Scan for the cell matching the given text and deliver its [x, y] coordinate at center. 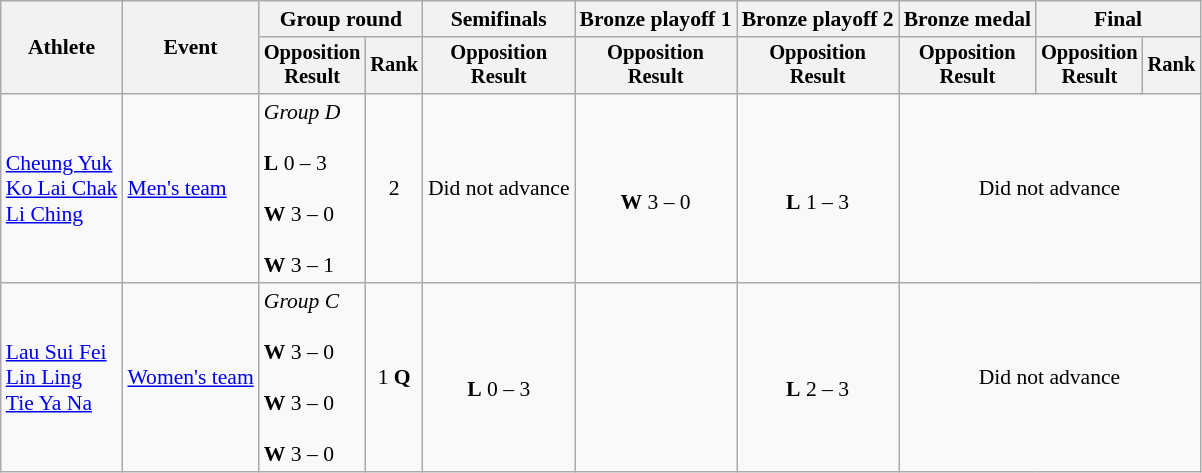
L 2 – 3 [818, 378]
2 [394, 188]
Bronze medal [968, 19]
Bronze playoff 1 [656, 19]
Cheung YukKo Lai ChakLi Ching [62, 188]
Lau Sui FeiLin LingTie Ya Na [62, 378]
L 1 – 3 [818, 188]
Semifinals [499, 19]
L 0 – 3 [499, 378]
Final [1118, 19]
Group round [341, 19]
Bronze playoff 2 [818, 19]
Athlete [62, 48]
Women's team [190, 378]
1 Q [394, 378]
Group DL 0 – 3W 3 – 0W 3 – 1 [312, 188]
Men's team [190, 188]
Group CW 3 – 0W 3 – 0W 3 – 0 [312, 378]
Event [190, 48]
W 3 – 0 [656, 188]
